Identify which cell holds the provided text, then report its (X, Y) central coordinate. 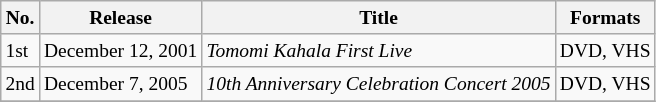
Tomomi Kahala First Live (378, 50)
Formats (605, 18)
December 7, 2005 (120, 84)
No. (20, 18)
Title (378, 18)
10th Anniversary Celebration Concert 2005 (378, 84)
December 12, 2001 (120, 50)
1st (20, 50)
2nd (20, 84)
Release (120, 18)
